Search for the cell housing the specified text and yield its (x, y) center coordinate. 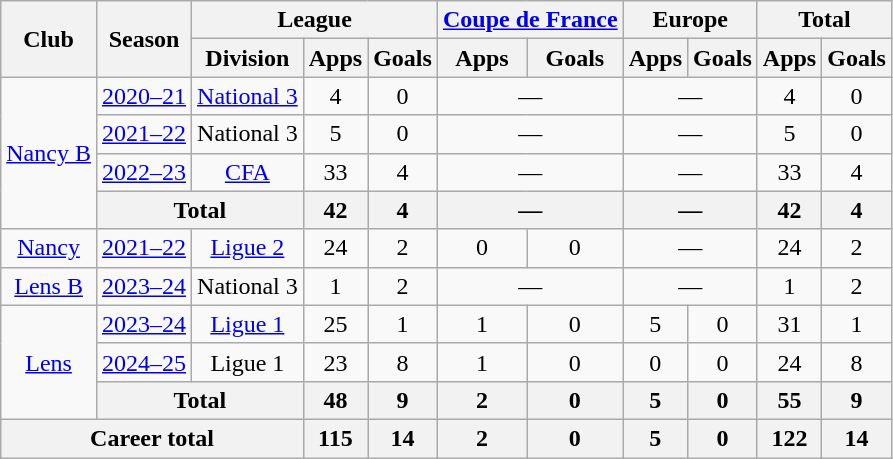
Nancy B (49, 153)
Division (248, 58)
Club (49, 39)
25 (335, 324)
23 (335, 362)
2020–21 (144, 96)
Season (144, 39)
League (315, 20)
55 (789, 400)
Nancy (49, 248)
Career total (152, 438)
Lens B (49, 286)
115 (335, 438)
48 (335, 400)
Lens (49, 362)
122 (789, 438)
31 (789, 324)
Europe (690, 20)
2024–25 (144, 362)
Coupe de France (530, 20)
2022–23 (144, 172)
Ligue 2 (248, 248)
CFA (248, 172)
